Provide the [x, y] coordinate of the cell's center where the given text is located.  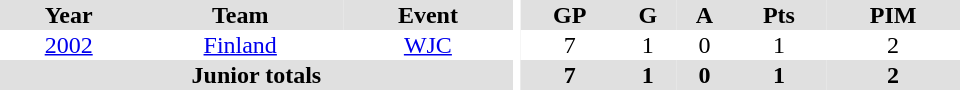
PIM [893, 15]
A [704, 15]
WJC [428, 45]
Team [240, 15]
Junior totals [256, 75]
Year [68, 15]
GP [570, 15]
2002 [68, 45]
Finland [240, 45]
Event [428, 15]
G [648, 15]
Pts [779, 15]
